Capture the cell that displays the provided text and extract its [X, Y] central coordinate. 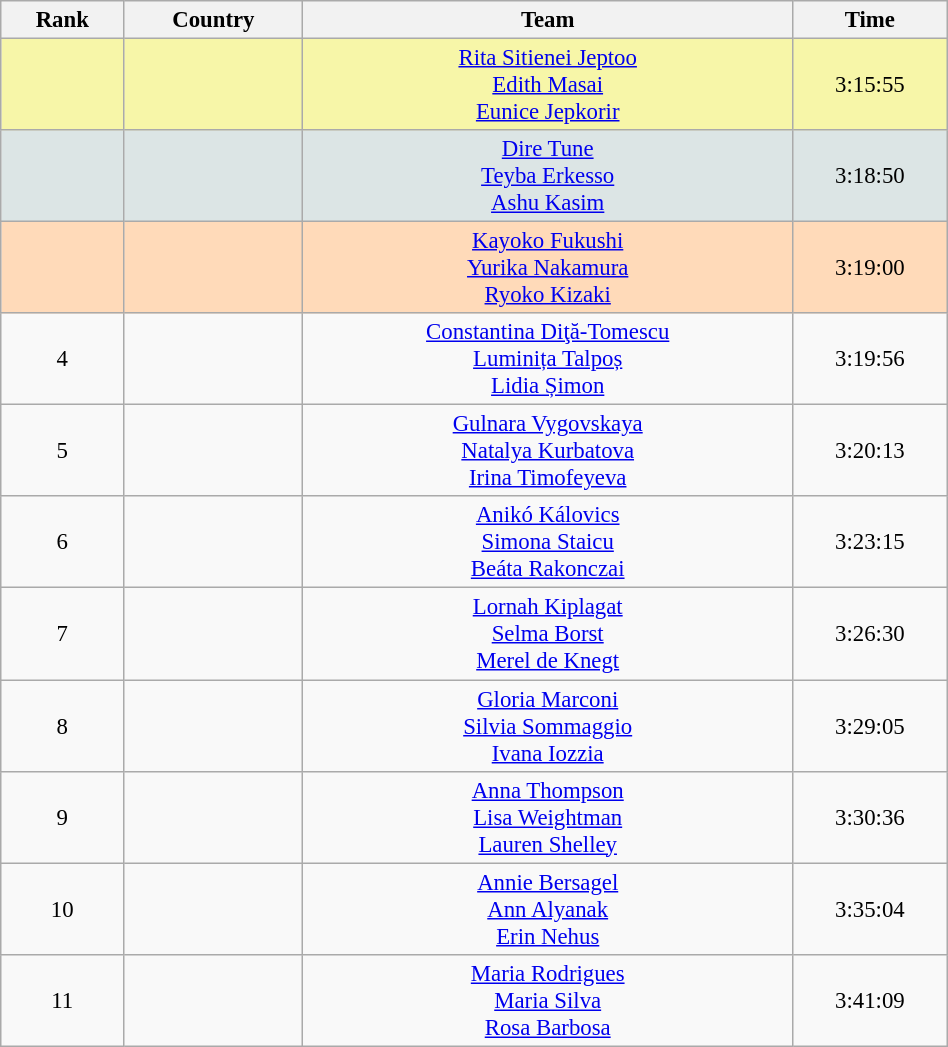
4 [62, 359]
3:15:55 [870, 85]
3:29:05 [870, 726]
Rita Sitienei JeptooEdith MasaiEunice Jepkorir [548, 85]
Rank [62, 20]
3:26:30 [870, 634]
3:41:09 [870, 1000]
3:18:50 [870, 176]
6 [62, 542]
Kayoko FukushiYurika NakamuraRyoko Kizaki [548, 268]
3:19:56 [870, 359]
8 [62, 726]
Maria RodriguesMaria SilvaRosa Barbosa [548, 1000]
Constantina Diţă-TomescuLuminița TalpoșLidia Șimon [548, 359]
Lornah KiplagatSelma BorstMerel de Knegt [548, 634]
Gulnara VygovskayaNatalya KurbatovaIrina Timofeyeva [548, 451]
7 [62, 634]
3:35:04 [870, 909]
Annie BersagelAnn AlyanakErin Nehus [548, 909]
Dire TuneTeyba ErkessoAshu Kasim [548, 176]
3:20:13 [870, 451]
3:30:36 [870, 817]
11 [62, 1000]
3:23:15 [870, 542]
5 [62, 451]
Anna ThompsonLisa WeightmanLauren Shelley [548, 817]
9 [62, 817]
Time [870, 20]
Anikó KálovicsSimona StaicuBeáta Rakonczai [548, 542]
10 [62, 909]
Gloria MarconiSilvia SommaggioIvana Iozzia [548, 726]
Team [548, 20]
Country [214, 20]
3:19:00 [870, 268]
